Identify which cell holds the provided text, then report its (X, Y) central coordinate. 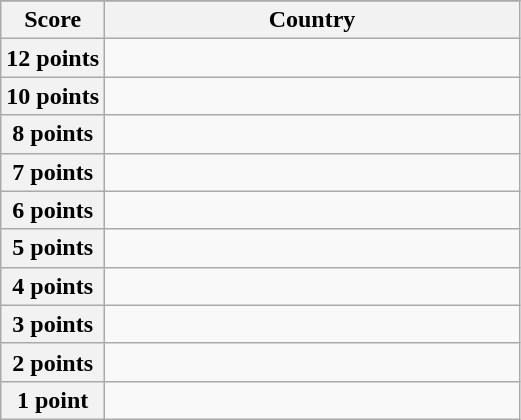
12 points (53, 58)
1 point (53, 400)
6 points (53, 210)
Score (53, 20)
3 points (53, 324)
10 points (53, 96)
5 points (53, 248)
Country (312, 20)
8 points (53, 134)
7 points (53, 172)
2 points (53, 362)
4 points (53, 286)
